Pinpoint the cell where the given text exists, returning its (x, y) midpoint coordinate. 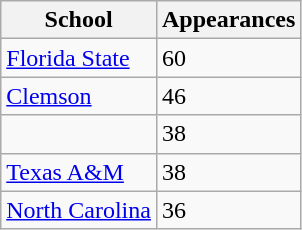
North Carolina (79, 210)
Florida State (79, 58)
Texas A&M (79, 172)
Appearances (228, 20)
School (79, 20)
36 (228, 210)
46 (228, 96)
Clemson (79, 96)
60 (228, 58)
